For the text-containing cell, return its midpoint in (X, Y) coordinate format. 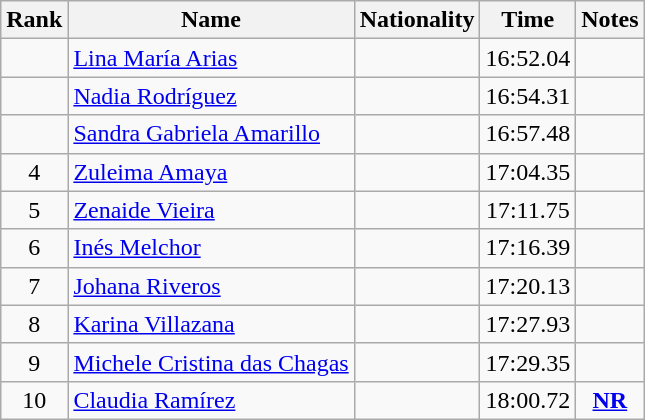
18:00.72 (528, 400)
17:04.35 (528, 172)
17:27.93 (528, 324)
Time (528, 20)
6 (34, 248)
Nationality (417, 20)
Karina Villazana (211, 324)
Notes (610, 20)
10 (34, 400)
16:54.31 (528, 96)
Nadia Rodríguez (211, 96)
Zenaide Vieira (211, 210)
Inés Melchor (211, 248)
Rank (34, 20)
7 (34, 286)
9 (34, 362)
Sandra Gabriela Amarillo (211, 134)
17:29.35 (528, 362)
Lina María Arias (211, 58)
17:20.13 (528, 286)
Name (211, 20)
16:52.04 (528, 58)
Michele Cristina das Chagas (211, 362)
17:16.39 (528, 248)
16:57.48 (528, 134)
17:11.75 (528, 210)
4 (34, 172)
Johana Riveros (211, 286)
Claudia Ramírez (211, 400)
5 (34, 210)
Zuleima Amaya (211, 172)
NR (610, 400)
8 (34, 324)
